Detect which cell encompasses the target text, then output its [x, y] center coordinate. 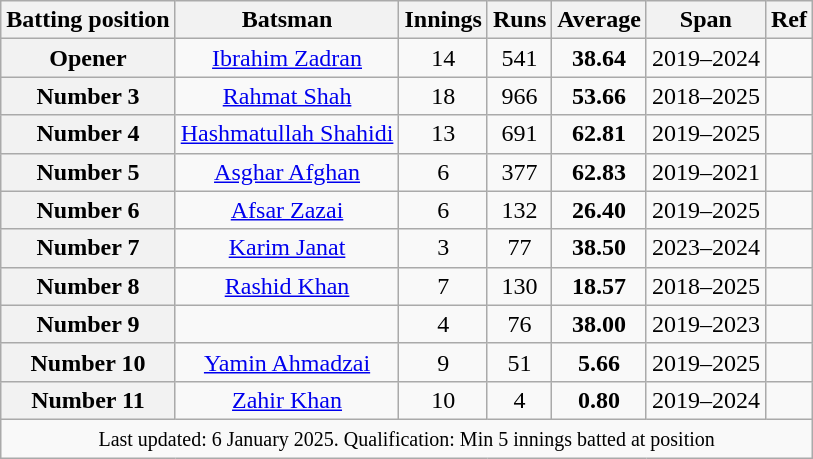
14 [443, 58]
77 [519, 248]
9 [443, 362]
Ref [788, 20]
Opener [88, 58]
38.00 [600, 324]
Rashid Khan [287, 286]
130 [519, 286]
Rahmat Shah [287, 96]
53.66 [600, 96]
Average [600, 20]
2019–2021 [706, 172]
Number 7 [88, 248]
Number 6 [88, 210]
10 [443, 400]
18 [443, 96]
Number 4 [88, 134]
62.83 [600, 172]
Number 11 [88, 400]
Batting position [88, 20]
0.80 [600, 400]
Asghar Afghan [287, 172]
2023–2024 [706, 248]
38.50 [600, 248]
Runs [519, 20]
26.40 [600, 210]
5.66 [600, 362]
18.57 [600, 286]
Batsman [287, 20]
377 [519, 172]
62.81 [600, 134]
7 [443, 286]
Span [706, 20]
Number 10 [88, 362]
Ibrahim Zadran [287, 58]
51 [519, 362]
Hashmatullah Shahidi [287, 134]
Number 9 [88, 324]
132 [519, 210]
691 [519, 134]
966 [519, 96]
Afsar Zazai [287, 210]
Last updated: 6 January 2025. Qualification: Min 5 innings batted at position [407, 438]
541 [519, 58]
Yamin Ahmadzai [287, 362]
13 [443, 134]
Number 3 [88, 96]
Innings [443, 20]
3 [443, 248]
Zahir Khan [287, 400]
Number 8 [88, 286]
Number 5 [88, 172]
Karim Janat [287, 248]
38.64 [600, 58]
2019–2023 [706, 324]
76 [519, 324]
